From the cell containing the given text, extract its center point as [X, Y] coordinate. 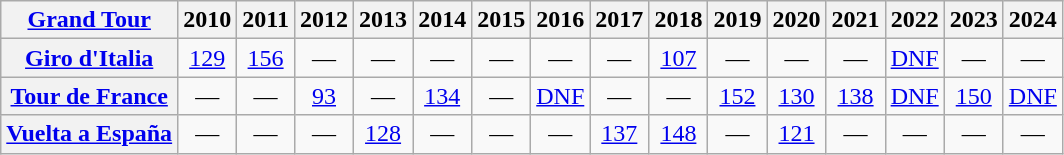
107 [678, 58]
2019 [738, 20]
2013 [384, 20]
121 [796, 134]
2022 [914, 20]
152 [738, 96]
2020 [796, 20]
2010 [208, 20]
2018 [678, 20]
93 [324, 96]
150 [974, 96]
Vuelta a España [90, 134]
130 [796, 96]
2023 [974, 20]
Grand Tour [90, 20]
137 [620, 134]
128 [384, 134]
Giro d'Italia [90, 58]
156 [266, 58]
2011 [266, 20]
2024 [1032, 20]
148 [678, 134]
Tour de France [90, 96]
2012 [324, 20]
129 [208, 58]
138 [856, 96]
2021 [856, 20]
2015 [502, 20]
2014 [442, 20]
2016 [560, 20]
134 [442, 96]
2017 [620, 20]
